Search for the cell housing the specified text and yield its (x, y) center coordinate. 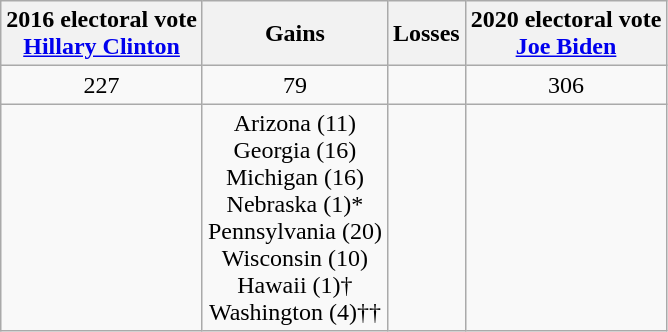
306 (566, 85)
2016 electoral voteHillary Clinton (102, 34)
Arizona (11)Georgia (16)Michigan (16)Nebraska (1)*Pennsylvania (20)Wisconsin (10)Hawaii (1)†Washington (4)†† (294, 218)
Gains (294, 34)
2020 electoral voteJoe Biden (566, 34)
227 (102, 85)
Losses (426, 34)
79 (294, 85)
